From the cell containing the given text, extract its center point as [x, y] coordinate. 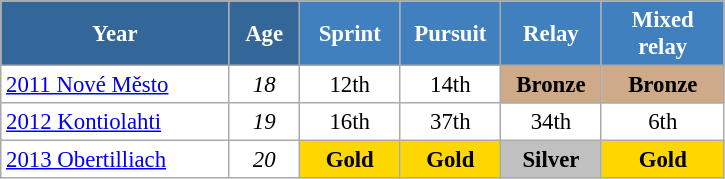
Age [264, 34]
2013 Obertilliach [115, 160]
Pursuit [450, 34]
20 [264, 160]
Year [115, 34]
19 [264, 122]
34th [552, 122]
2011 Nové Město [115, 85]
18 [264, 85]
Silver [552, 160]
6th [662, 122]
37th [450, 122]
Sprint [350, 34]
Relay [552, 34]
14th [450, 85]
2012 Kontiolahti [115, 122]
16th [350, 122]
12th [350, 85]
Mixed relay [662, 34]
